Return (X, Y) of the center of cell containing provided text 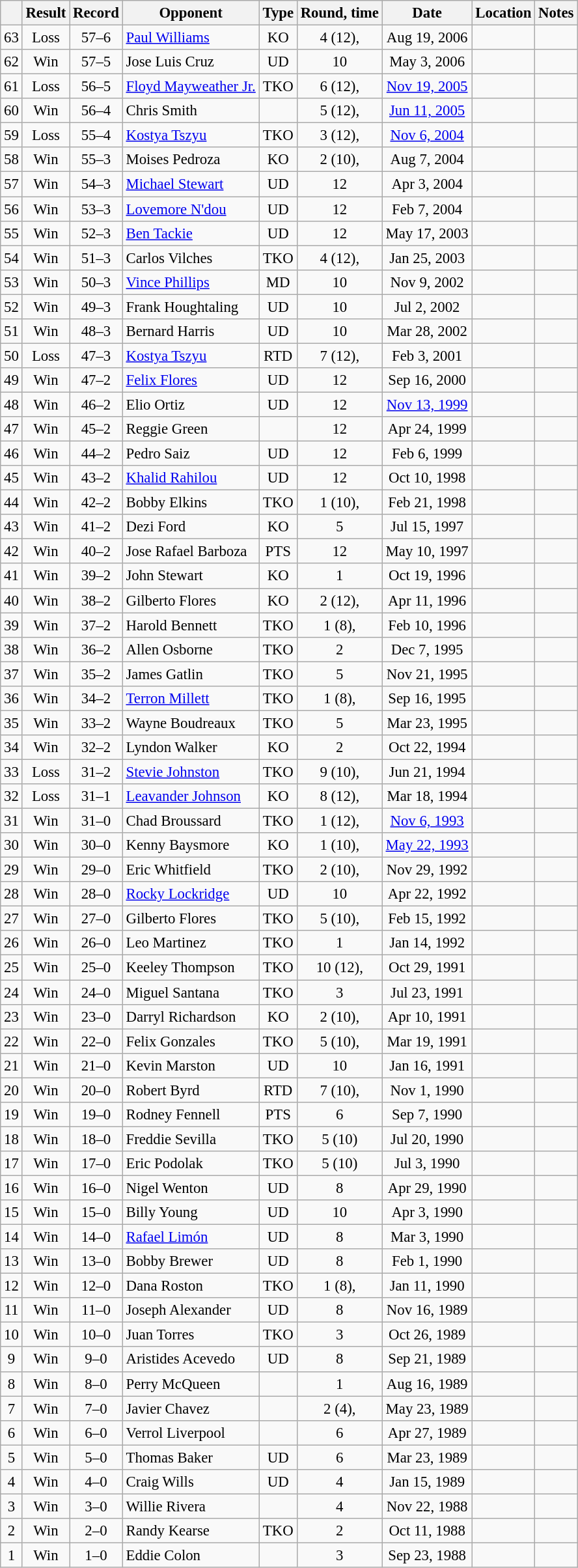
31–2 (96, 772)
Felix Flores (191, 380)
Nov 6, 1993 (427, 821)
25–0 (96, 968)
Bernard Harris (191, 331)
29–0 (96, 870)
Kenny Baysmore (191, 845)
Sep 16, 1995 (427, 699)
7–0 (96, 1408)
Jul 20, 1990 (427, 1139)
43 (12, 527)
Feb 21, 1998 (427, 503)
Result (46, 13)
26 (12, 944)
Miguel Santana (191, 992)
42 (12, 552)
Jose Rafael Barboza (191, 552)
Nov 9, 2002 (427, 282)
38–2 (96, 600)
44–2 (96, 454)
54–3 (96, 184)
45 (12, 478)
15 (12, 1212)
24–0 (96, 992)
33 (12, 772)
55 (12, 233)
Leavander Johnson (191, 796)
Eddie Colon (191, 1555)
Oct 29, 1991 (427, 968)
31 (12, 821)
Aristides Acevedo (191, 1360)
2 (4), (340, 1408)
Type (278, 13)
37–2 (96, 625)
33–2 (96, 723)
Pedro Saiz (191, 454)
Nov 13, 1999 (427, 404)
48–3 (96, 331)
57 (12, 184)
Jan 16, 1991 (427, 1065)
Joseph Alexander (191, 1310)
27–0 (96, 919)
Nov 6, 2004 (427, 135)
14–0 (96, 1237)
7 (10), (340, 1090)
Dezi Ford (191, 527)
52 (12, 307)
Billy Young (191, 1212)
May 10, 1997 (427, 552)
28 (12, 894)
Jun 11, 2005 (427, 111)
52–3 (96, 233)
5–0 (96, 1457)
Apr 10, 1991 (427, 1016)
Sep 21, 1989 (427, 1360)
Chad Broussard (191, 821)
Thomas Baker (191, 1457)
Feb 15, 1992 (427, 919)
Wayne Boudreaux (191, 723)
Round, time (340, 13)
47 (12, 429)
Jul 23, 1991 (427, 992)
59 (12, 135)
Felix Gonzales (191, 1041)
11–0 (96, 1310)
2 (12), (340, 600)
31–1 (96, 796)
42–2 (96, 503)
20 (12, 1090)
2–0 (96, 1531)
Willie Rivera (191, 1506)
Nov 1, 1990 (427, 1090)
36 (12, 699)
46 (12, 454)
Verrol Liverpool (191, 1433)
3–0 (96, 1506)
7 (12, 1408)
20–0 (96, 1090)
Jan 14, 1992 (427, 944)
Reggie Green (191, 429)
Rocky Lockridge (191, 894)
May 3, 2006 (427, 62)
Jul 15, 1997 (427, 527)
49–3 (96, 307)
39–2 (96, 576)
14 (12, 1237)
24 (12, 992)
Apr 27, 1989 (427, 1433)
26–0 (96, 944)
6 (12), (340, 87)
9–0 (96, 1360)
63 (12, 38)
60 (12, 111)
16–0 (96, 1188)
40–2 (96, 552)
Mar 3, 1990 (427, 1237)
Oct 11, 1988 (427, 1531)
9 (12, 1360)
Jul 3, 1990 (427, 1164)
31–0 (96, 821)
Record (96, 13)
62 (12, 62)
15–0 (96, 1212)
35 (12, 723)
Aug 7, 2004 (427, 160)
Sep 16, 2000 (427, 380)
13 (12, 1261)
Nigel Wenton (191, 1188)
57–6 (96, 38)
22–0 (96, 1041)
Bobby Brewer (191, 1261)
41–2 (96, 527)
25 (12, 968)
Feb 1, 1990 (427, 1261)
47–2 (96, 380)
Opponent (191, 13)
1 (12), (340, 821)
Apr 24, 1999 (427, 429)
May 22, 1993 (427, 845)
Feb 3, 2001 (427, 356)
23 (12, 1016)
34 (12, 748)
43–2 (96, 478)
7 (12), (340, 356)
Sep 7, 1990 (427, 1115)
Oct 10, 1998 (427, 478)
May 17, 2003 (427, 233)
Jan 25, 2003 (427, 258)
Feb 10, 1996 (427, 625)
Jun 21, 1994 (427, 772)
55–4 (96, 135)
Lyndon Walker (191, 748)
Apr 3, 1990 (427, 1212)
Mar 23, 1989 (427, 1457)
18–0 (96, 1139)
29 (12, 870)
Feb 7, 2004 (427, 209)
Oct 19, 1996 (427, 576)
Juan Torres (191, 1335)
Rafael Limón (191, 1237)
50–3 (96, 282)
34–2 (96, 699)
Nov 16, 1989 (427, 1310)
Randy Kearse (191, 1531)
May 23, 1989 (427, 1408)
Harold Bennett (191, 625)
Craig Wills (191, 1482)
Eric Whitfield (191, 870)
30 (12, 845)
36–2 (96, 649)
45–2 (96, 429)
41 (12, 576)
Terron Millett (191, 699)
5 (12), (340, 111)
37 (12, 674)
23–0 (96, 1016)
58 (12, 160)
3 (12), (340, 135)
Moises Pedroza (191, 160)
Carlos Vilches (191, 258)
6–0 (96, 1433)
54 (12, 258)
Jul 2, 2002 (427, 307)
27 (12, 919)
18 (12, 1139)
53–3 (96, 209)
Floyd Mayweather Jr. (191, 87)
Javier Chavez (191, 1408)
Rodney Fennell (191, 1115)
21 (12, 1065)
40 (12, 600)
Apr 3, 2004 (427, 184)
51 (12, 331)
17–0 (96, 1164)
Date (427, 13)
19–0 (96, 1115)
Aug 19, 2006 (427, 38)
38 (12, 649)
Jan 11, 1990 (427, 1286)
8–0 (96, 1384)
Mar 18, 1994 (427, 796)
55–3 (96, 160)
8 (12), (340, 796)
Apr 11, 1996 (427, 600)
Leo Martinez (191, 944)
Perry McQueen (191, 1384)
Nov 29, 1992 (427, 870)
Notes (556, 13)
Chris Smith (191, 111)
Dec 7, 1995 (427, 649)
19 (12, 1115)
Eric Podolak (191, 1164)
Mar 28, 2002 (427, 331)
48 (12, 404)
10–0 (96, 1335)
51–3 (96, 258)
Keeley Thompson (191, 968)
Dana Roston (191, 1286)
Michael Stewart (191, 184)
Ben Tackie (191, 233)
Jan 15, 1989 (427, 1482)
MD (278, 282)
Lovemore N'dou (191, 209)
Oct 26, 1989 (427, 1335)
Mar 23, 1995 (427, 723)
21–0 (96, 1065)
Allen Osborne (191, 649)
49 (12, 380)
13–0 (96, 1261)
16 (12, 1188)
Darryl Richardson (191, 1016)
57–5 (96, 62)
22 (12, 1041)
28–0 (96, 894)
61 (12, 87)
Nov 21, 1995 (427, 674)
32 (12, 796)
Kevin Marston (191, 1065)
Elio Ortiz (191, 404)
4–0 (96, 1482)
Apr 22, 1992 (427, 894)
Robert Byrd (191, 1090)
10 (12), (340, 968)
11 (12, 1310)
Bobby Elkins (191, 503)
46–2 (96, 404)
Freddie Sevilla (191, 1139)
Nov 22, 1988 (427, 1506)
Location (504, 13)
Khalid Rahilou (191, 478)
50 (12, 356)
1–0 (96, 1555)
17 (12, 1164)
Mar 19, 1991 (427, 1041)
Paul Williams (191, 38)
Sep 23, 1988 (427, 1555)
47–3 (96, 356)
Vince Phillips (191, 282)
56–4 (96, 111)
Nov 19, 2005 (427, 87)
32–2 (96, 748)
30–0 (96, 845)
Stevie Johnston (191, 772)
Oct 22, 1994 (427, 748)
56–5 (96, 87)
Feb 6, 1999 (427, 454)
Apr 29, 1990 (427, 1188)
35–2 (96, 674)
Aug 16, 1989 (427, 1384)
James Gatlin (191, 674)
Jose Luis Cruz (191, 62)
Frank Houghtaling (191, 307)
56 (12, 209)
John Stewart (191, 576)
12–0 (96, 1286)
9 (10), (340, 772)
53 (12, 282)
39 (12, 625)
44 (12, 503)
